Detect which cell encompasses the target text, then output its [x, y] center coordinate. 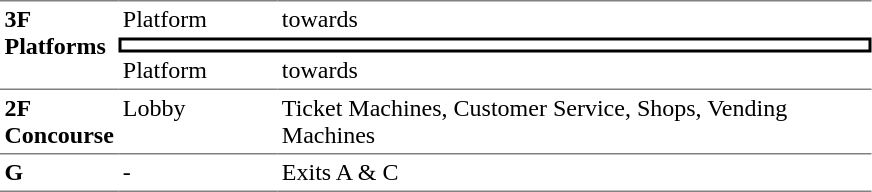
Ticket Machines, Customer Service, Shops, Vending Machines [574, 121]
3FPlatforms [59, 44]
- [198, 173]
Lobby [198, 121]
2FConcourse [59, 121]
G [59, 173]
Exits A & C [574, 173]
